Identify which cell holds the provided text, then report its [X, Y] central coordinate. 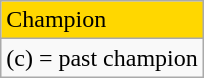
(c) = past champion [102, 58]
Champion [102, 20]
